Identify which cell holds the provided text, then report its [X, Y] central coordinate. 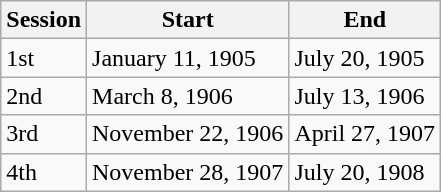
2nd [44, 96]
4th [44, 172]
Session [44, 20]
Start [188, 20]
July 20, 1908 [365, 172]
1st [44, 58]
July 13, 1906 [365, 96]
April 27, 1907 [365, 134]
November 22, 1906 [188, 134]
March 8, 1906 [188, 96]
July 20, 1905 [365, 58]
November 28, 1907 [188, 172]
End [365, 20]
3rd [44, 134]
January 11, 1905 [188, 58]
